For the text-containing cell, return its midpoint in (X, Y) coordinate format. 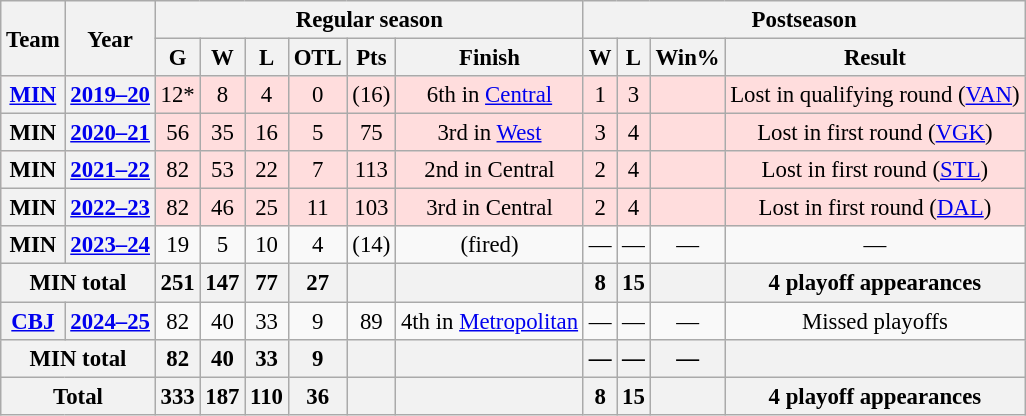
35 (222, 133)
(14) (372, 245)
251 (178, 283)
53 (222, 170)
(fired) (490, 245)
11 (318, 208)
19 (178, 245)
3rd in Central (490, 208)
2021–22 (110, 170)
2024–25 (110, 321)
16 (267, 133)
113 (372, 170)
G (178, 58)
2019–20 (110, 95)
Lost in qualifying round (VAN) (875, 95)
110 (267, 396)
36 (318, 396)
Lost in first round (VGK) (875, 133)
2023–24 (110, 245)
2020–21 (110, 133)
22 (267, 170)
Pts (372, 58)
2nd in Central (490, 170)
147 (222, 283)
7 (318, 170)
75 (372, 133)
Team (33, 38)
187 (222, 396)
3rd in West (490, 133)
Year (110, 38)
56 (178, 133)
Lost in first round (STL) (875, 170)
25 (267, 208)
Finish (490, 58)
6th in Central (490, 95)
Postseason (804, 20)
4th in Metropolitan (490, 321)
10 (267, 245)
Regular season (369, 20)
89 (372, 321)
333 (178, 396)
12* (178, 95)
103 (372, 208)
27 (318, 283)
OTL (318, 58)
Total (78, 396)
Result (875, 58)
46 (222, 208)
CBJ (33, 321)
Missed playoffs (875, 321)
0 (318, 95)
2022–23 (110, 208)
Lost in first round (DAL) (875, 208)
(16) (372, 95)
77 (267, 283)
Win% (688, 58)
1 (600, 95)
